Detect which cell encompasses the target text, then output its [x, y] center coordinate. 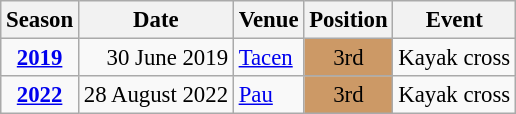
Tacen [268, 58]
28 August 2022 [156, 95]
30 June 2019 [156, 58]
Season [40, 20]
Position [348, 20]
2019 [40, 58]
2022 [40, 95]
Event [454, 20]
Date [156, 20]
Pau [268, 95]
Venue [268, 20]
